Identify which cell holds the provided text, then report its [x, y] central coordinate. 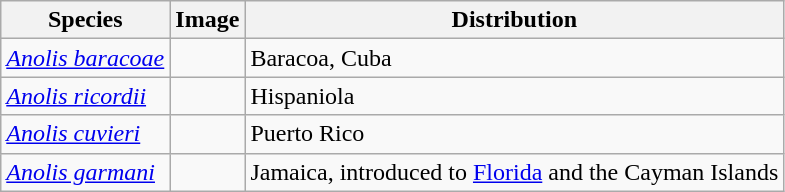
Anolis ricordii [86, 96]
Baracoa, Cuba [514, 58]
Anolis baracoae [86, 58]
Puerto Rico [514, 134]
Anolis cuvieri [86, 134]
Hispaniola [514, 96]
Distribution [514, 20]
Jamaica, introduced to Florida and the Cayman Islands [514, 172]
Anolis garmani [86, 172]
Species [86, 20]
Image [208, 20]
